Provide the [X, Y] coordinate of the cell's center where the given text is located.  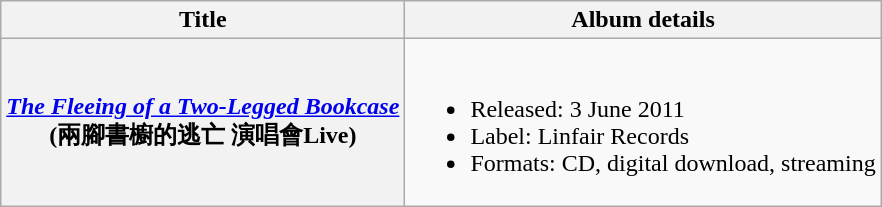
Released: 3 June 2011Label: Linfair RecordsFormats: CD, digital download, streaming [643, 122]
The Fleeing of a Two-Legged Bookcase(兩腳書櫥的逃亡 演唱會Live) [203, 122]
Title [203, 20]
Album details [643, 20]
